Detect which cell encompasses the target text, then output its [x, y] center coordinate. 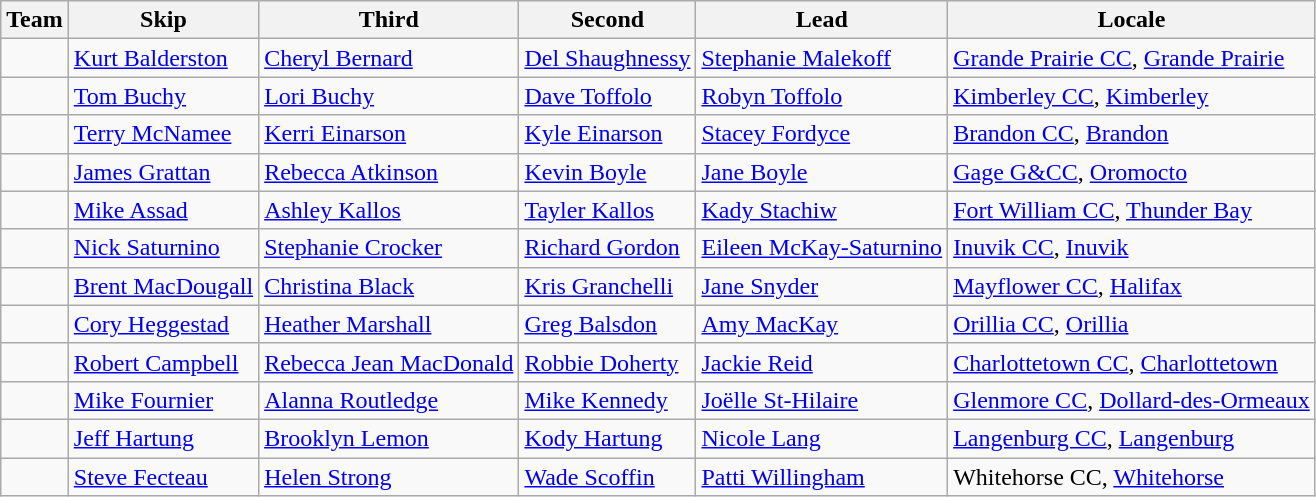
Whitehorse CC, Whitehorse [1132, 477]
Tayler Kallos [608, 210]
Nicole Lang [822, 438]
Locale [1132, 20]
Brent MacDougall [163, 286]
Stephanie Malekoff [822, 58]
Cory Heggestad [163, 324]
Charlottetown CC, Charlottetown [1132, 362]
Christina Black [389, 286]
Kurt Balderston [163, 58]
Jane Boyle [822, 172]
Wade Scoffin [608, 477]
Robert Campbell [163, 362]
Second [608, 20]
Jackie Reid [822, 362]
Lori Buchy [389, 96]
Third [389, 20]
Brooklyn Lemon [389, 438]
Kerri Einarson [389, 134]
Alanna Routledge [389, 400]
Brandon CC, Brandon [1132, 134]
Stephanie Crocker [389, 248]
Robbie Doherty [608, 362]
Cheryl Bernard [389, 58]
James Grattan [163, 172]
Orillia CC, Orillia [1132, 324]
Kady Stachiw [822, 210]
Skip [163, 20]
Mayflower CC, Halifax [1132, 286]
Langenburg CC, Langenburg [1132, 438]
Joëlle St-Hilaire [822, 400]
Inuvik CC, Inuvik [1132, 248]
Fort William CC, Thunder Bay [1132, 210]
Heather Marshall [389, 324]
Kimberley CC, Kimberley [1132, 96]
Glenmore CC, Dollard-des-Ormeaux [1132, 400]
Dave Toffolo [608, 96]
Team [35, 20]
Greg Balsdon [608, 324]
Mike Kennedy [608, 400]
Jane Snyder [822, 286]
Jeff Hartung [163, 438]
Rebecca Jean MacDonald [389, 362]
Kyle Einarson [608, 134]
Terry McNamee [163, 134]
Grande Prairie CC, Grande Prairie [1132, 58]
Stacey Fordyce [822, 134]
Robyn Toffolo [822, 96]
Del Shaughnessy [608, 58]
Patti Willingham [822, 477]
Eileen McKay-Saturnino [822, 248]
Helen Strong [389, 477]
Mike Assad [163, 210]
Nick Saturnino [163, 248]
Kris Granchelli [608, 286]
Rebecca Atkinson [389, 172]
Ashley Kallos [389, 210]
Tom Buchy [163, 96]
Steve Fecteau [163, 477]
Kody Hartung [608, 438]
Lead [822, 20]
Amy MacKay [822, 324]
Richard Gordon [608, 248]
Kevin Boyle [608, 172]
Gage G&CC, Oromocto [1132, 172]
Mike Fournier [163, 400]
